Return the (X, Y) coordinate for the center point of the cell that contains the specified text.  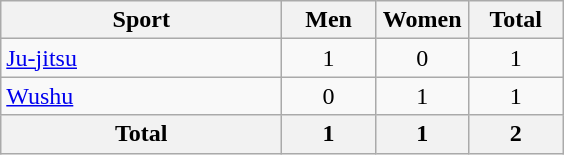
2 (516, 134)
Ju-jitsu (142, 58)
Wushu (142, 96)
Men (329, 20)
Women (422, 20)
Sport (142, 20)
